From the cell containing the given text, extract its center point as [x, y] coordinate. 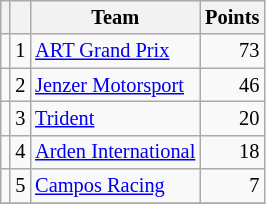
73 [232, 51]
5 [20, 186]
4 [20, 152]
Arden International [115, 152]
Points [232, 17]
18 [232, 152]
ART Grand Prix [115, 51]
Trident [115, 118]
20 [232, 118]
Team [115, 17]
Campos Racing [115, 186]
1 [20, 51]
2 [20, 85]
3 [20, 118]
7 [232, 186]
46 [232, 85]
Jenzer Motorsport [115, 85]
